Locate the cell with the specified text and output its (X, Y) center coordinate. 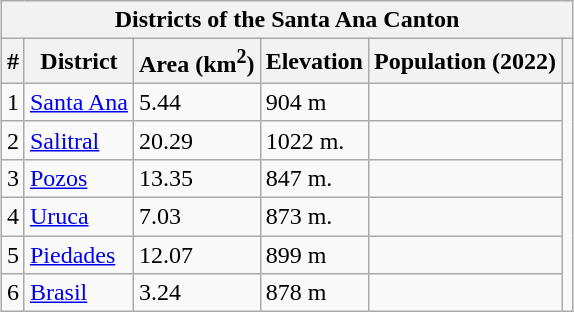
2 (12, 140)
13.35 (196, 178)
Area (km2) (196, 62)
5.44 (196, 102)
899 m (314, 255)
3 (12, 178)
847 m. (314, 178)
District (78, 62)
Uruca (78, 217)
Elevation (314, 62)
4 (12, 217)
Pozos (78, 178)
878 m (314, 293)
904 m (314, 102)
Piedades (78, 255)
12.07 (196, 255)
6 (12, 293)
Salitral (78, 140)
5 (12, 255)
3.24 (196, 293)
873 m. (314, 217)
# (12, 62)
7.03 (196, 217)
Brasil (78, 293)
Population (2022) (464, 62)
Districts of the Santa Ana Canton (286, 20)
1 (12, 102)
20.29 (196, 140)
Santa Ana (78, 102)
1022 m. (314, 140)
